Scan for the cell matching the given text and deliver its (X, Y) coordinate at center. 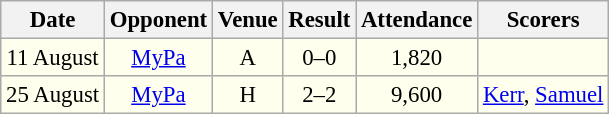
25 August (53, 95)
Opponent (158, 20)
2–2 (320, 95)
9,600 (417, 95)
Kerr, Samuel (544, 95)
Date (53, 20)
Result (320, 20)
Attendance (417, 20)
Venue (248, 20)
1,820 (417, 58)
0–0 (320, 58)
Scorers (544, 20)
11 August (53, 58)
H (248, 95)
A (248, 58)
